Determine the [X, Y] coordinate at the center of the cell enclosing the given text.  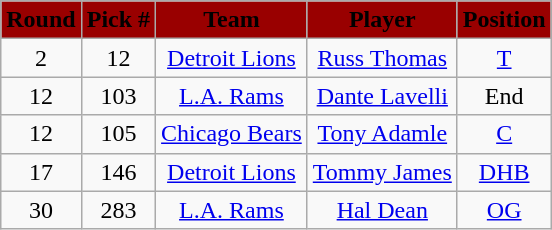
Russ Thomas [382, 58]
Tommy James [382, 172]
OG [504, 210]
146 [118, 172]
17 [41, 172]
Dante Lavelli [382, 96]
Hal Dean [382, 210]
Position [504, 20]
Player [382, 20]
C [504, 134]
Team [232, 20]
30 [41, 210]
283 [118, 210]
Round [41, 20]
Chicago Bears [232, 134]
103 [118, 96]
T [504, 58]
DHB [504, 172]
Pick # [118, 20]
End [504, 96]
Tony Adamle [382, 134]
2 [41, 58]
105 [118, 134]
